Determine the (X, Y) coordinate at the center of the cell enclosing the given text.  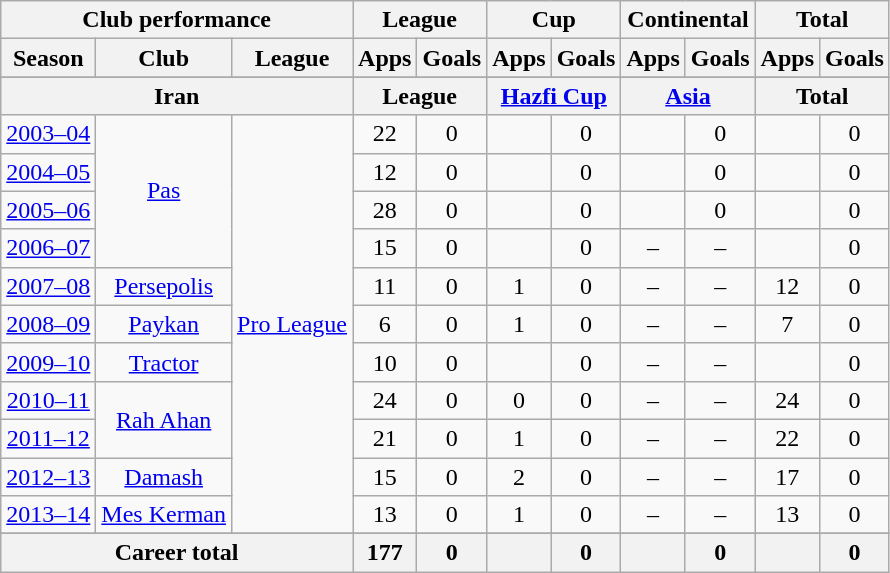
Persepolis (164, 286)
7 (787, 324)
2012–13 (48, 477)
2003–04 (48, 134)
Asia (688, 96)
Hazfi Cup (554, 96)
17 (787, 477)
2013–14 (48, 515)
6 (385, 324)
Rah Ahan (164, 419)
Cup (554, 20)
Club performance (177, 20)
Continental (688, 20)
Career total (177, 553)
10 (385, 362)
11 (385, 286)
Mes Kerman (164, 515)
Season (48, 58)
2005–06 (48, 210)
Iran (177, 96)
2007–08 (48, 286)
Tractor (164, 362)
Club (164, 58)
2009–10 (48, 362)
2008–09 (48, 324)
2010–11 (48, 400)
Damash (164, 477)
Paykan (164, 324)
177 (385, 553)
2006–07 (48, 248)
Pas (164, 191)
Pro League (292, 324)
2011–12 (48, 438)
2 (519, 477)
2004–05 (48, 172)
28 (385, 210)
21 (385, 438)
